Extract the (X, Y) coordinate from the center of the cell holding the provided text.  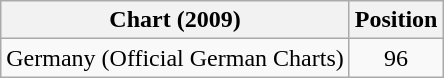
Germany (Official German Charts) (175, 58)
Chart (2009) (175, 20)
96 (396, 58)
Position (396, 20)
